Scan for the cell matching the given text and deliver its [X, Y] coordinate at center. 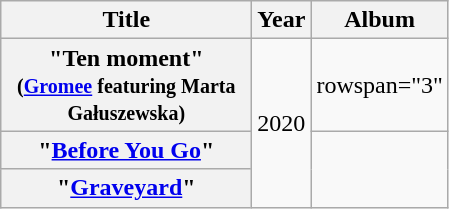
Album [380, 20]
rowspan="3" [380, 85]
"Before You Go" [126, 150]
Year [282, 20]
Title [126, 20]
"Ten moment"(Gromee featuring Marta Gałuszewska) [126, 85]
2020 [282, 123]
"Graveyard" [126, 188]
